Extract the [x, y] coordinate from the center of the cell holding the provided text.  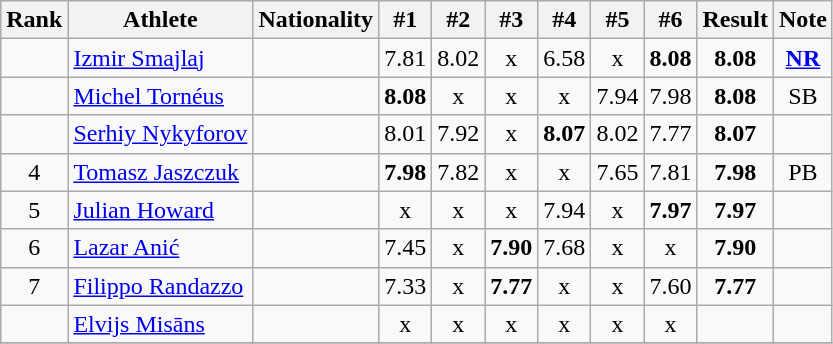
NR [802, 58]
7.68 [564, 248]
6.58 [564, 58]
Result [735, 20]
Rank [34, 20]
Athlete [160, 20]
#2 [458, 20]
Filippo Randazzo [160, 286]
5 [34, 210]
Nationality [316, 20]
Tomasz Jaszczuk [160, 172]
7.92 [458, 134]
7 [34, 286]
Serhiy Nykyforov [160, 134]
7.65 [618, 172]
#6 [670, 20]
Izmir Smajlaj [160, 58]
Lazar Anić [160, 248]
7.82 [458, 172]
SB [802, 96]
#3 [512, 20]
Julian Howard [160, 210]
7.60 [670, 286]
Note [802, 20]
#1 [406, 20]
7.33 [406, 286]
Michel Tornéus [160, 96]
#5 [618, 20]
6 [34, 248]
8.01 [406, 134]
Elvijs Misāns [160, 324]
4 [34, 172]
PB [802, 172]
7.45 [406, 248]
#4 [564, 20]
